Return the (x, y) coordinate for the center point of the cell that contains the specified text.  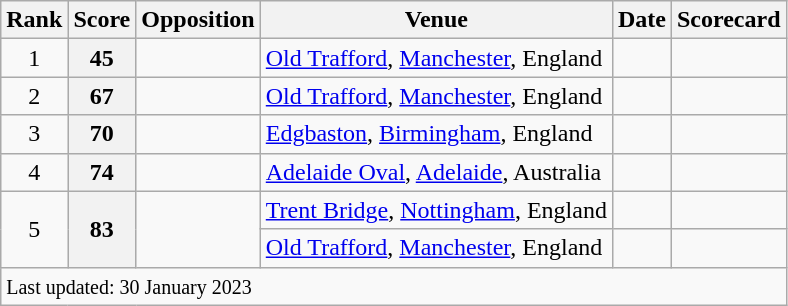
Rank (34, 20)
Trent Bridge, Nottingham, England (436, 210)
Adelaide Oval, Adelaide, Australia (436, 172)
Date (642, 20)
5 (34, 229)
83 (102, 229)
1 (34, 58)
Venue (436, 20)
Edgbaston, Birmingham, England (436, 134)
3 (34, 134)
Score (102, 20)
Opposition (198, 20)
Last updated: 30 January 2023 (394, 286)
67 (102, 96)
2 (34, 96)
4 (34, 172)
45 (102, 58)
74 (102, 172)
70 (102, 134)
Scorecard (728, 20)
